Return (X, Y) of the center of cell containing provided text 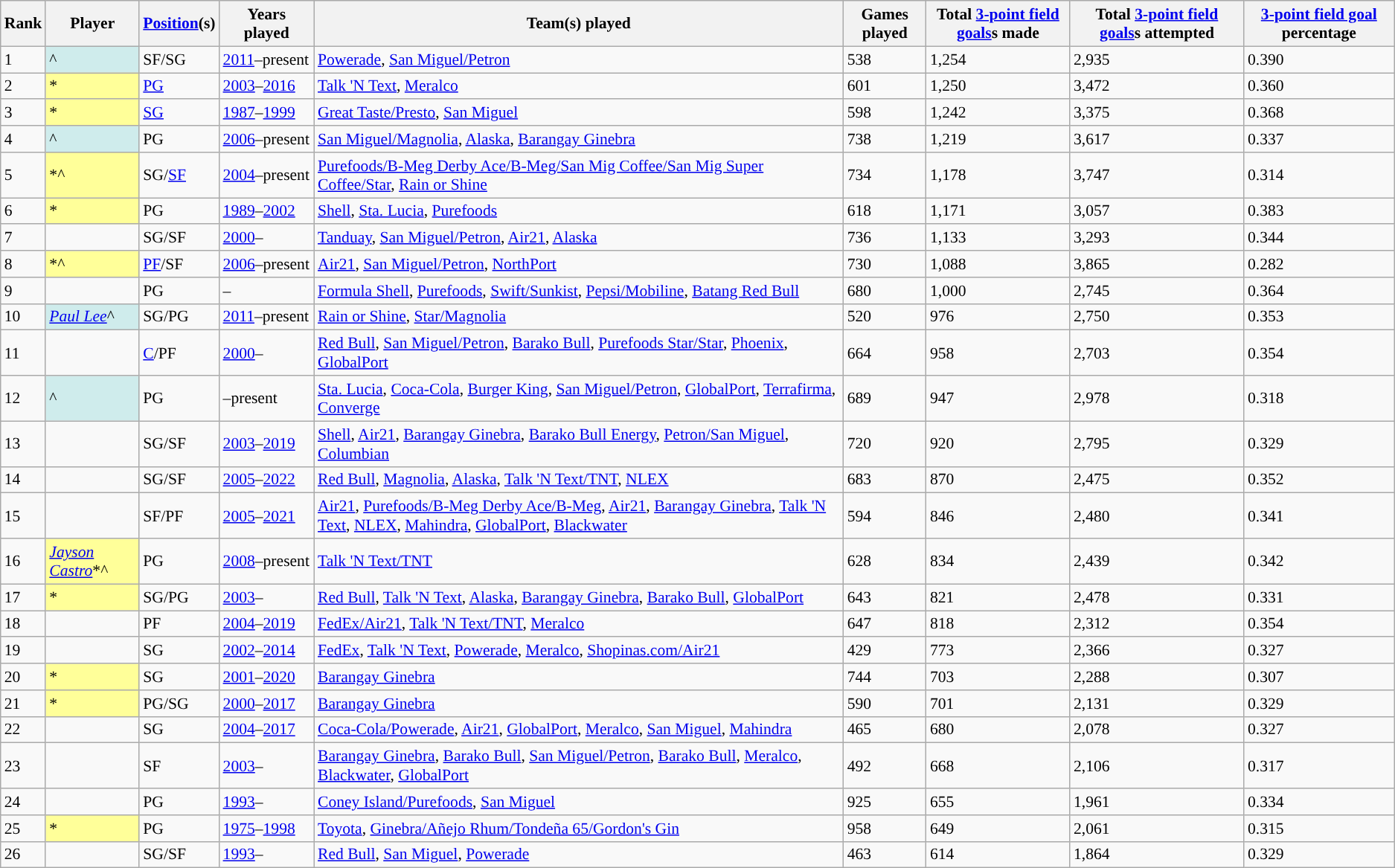
947 (998, 399)
0.344 (1319, 238)
0.390 (1319, 60)
–present (266, 399)
601 (885, 86)
492 (885, 766)
1 (24, 60)
773 (998, 651)
0.314 (1319, 176)
2,795 (1157, 443)
720 (885, 443)
17 (24, 597)
701 (998, 704)
2,106 (1157, 766)
0.334 (1319, 802)
1989–2002 (266, 211)
2,078 (1157, 730)
Toyota, Ginebra/Añejo Rhum/Tondeña 65/Gordon's Gin (579, 829)
3,057 (1157, 211)
0.315 (1319, 829)
15 (24, 516)
21 (24, 704)
Barangay Ginebra, Barako Bull, San Miguel/Petron, Barako Bull, Meralco, Blackwater, GlobalPort (579, 766)
2005–2021 (266, 516)
649 (998, 829)
FedEx, Talk 'N Text, Powerade, Meralco, Shopinas.com/Air21 (579, 651)
647 (885, 624)
3,617 (1157, 139)
C/PF (179, 353)
0.368 (1319, 113)
1,178 (998, 176)
Red Bull, Magnolia, Alaska, Talk 'N Text/TNT, NLEX (579, 480)
3,747 (1157, 176)
2,978 (1157, 399)
520 (885, 317)
Red Bull, Talk 'N Text, Alaska, Barangay Ginebra, Barako Bull, GlobalPort (579, 597)
594 (885, 516)
0.331 (1319, 597)
20 (24, 677)
2004–2017 (266, 730)
0.318 (1319, 399)
PF (179, 624)
0.383 (1319, 211)
2,750 (1157, 317)
1,219 (998, 139)
Talk 'N Text/TNT (579, 561)
Red Bull, San Miguel, Powerade (579, 855)
8 (24, 264)
1,000 (998, 291)
925 (885, 802)
Jayson Castro*^ (92, 561)
Sta. Lucia, Coca-Cola, Burger King, San Miguel/Petron, GlobalPort, Terrafirma, Converge (579, 399)
12 (24, 399)
2,366 (1157, 651)
19 (24, 651)
5 (24, 176)
2,745 (1157, 291)
Coca-Cola/Powerade, Air21, GlobalPort, Meralco, San Miguel, Mahindra (579, 730)
SF/PF (179, 516)
0.342 (1319, 561)
689 (885, 399)
2,439 (1157, 561)
2,131 (1157, 704)
2008–present (266, 561)
FedEx/Air21, Talk 'N Text/TNT, Meralco (579, 624)
0.364 (1319, 291)
PF/SF (179, 264)
Tanduay, San Miguel/Petron, Air21, Alaska (579, 238)
Rank (24, 24)
0.337 (1319, 139)
18 (24, 624)
2,935 (1157, 60)
1,254 (998, 60)
2,475 (1157, 480)
SF (179, 766)
– (266, 291)
San Miguel/Magnolia, Alaska, Barangay Ginebra (579, 139)
1,171 (998, 211)
2002–2014 (266, 651)
Games played (885, 24)
Total 3-point field goalss made (998, 24)
0.352 (1319, 480)
Air21, San Miguel/Petron, NorthPort (579, 264)
2 (24, 86)
Total 3-point field goalss attempted (1157, 24)
16 (24, 561)
9 (24, 291)
0.282 (1319, 264)
2,703 (1157, 353)
3 (24, 113)
703 (998, 677)
734 (885, 176)
1,864 (1157, 855)
14 (24, 480)
10 (24, 317)
1987–1999 (266, 113)
Position(s) (179, 24)
821 (998, 597)
13 (24, 443)
Red Bull, San Miguel/Petron, Barako Bull, Purefoods Star/Star, Phoenix, GlobalPort (579, 353)
0.317 (1319, 766)
730 (885, 264)
2,288 (1157, 677)
Shell, Sta. Lucia, Purefoods (579, 211)
628 (885, 561)
0.360 (1319, 86)
846 (998, 516)
Player (92, 24)
1,961 (1157, 802)
0.307 (1319, 677)
590 (885, 704)
1975–1998 (266, 829)
744 (885, 677)
1,250 (998, 86)
11 (24, 353)
Team(s) played (579, 24)
818 (998, 624)
2001–2020 (266, 677)
655 (998, 802)
2004–present (266, 176)
Coney Island/Purefoods, San Miguel (579, 802)
2,312 (1157, 624)
2,478 (1157, 597)
Air21, Purefoods/B-Meg Derby Ace/B-Meg, Air21, Barangay Ginebra, Talk 'N Text, NLEX, Mahindra, GlobalPort, Blackwater (579, 516)
0.341 (1319, 516)
598 (885, 113)
Great Taste/Presto, San Miguel (579, 113)
2,480 (1157, 516)
2003–2016 (266, 86)
920 (998, 443)
Powerade, San Miguel/Petron (579, 60)
736 (885, 238)
618 (885, 211)
664 (885, 353)
Years played (266, 24)
3,293 (1157, 238)
463 (885, 855)
3,375 (1157, 113)
1,133 (998, 238)
7 (24, 238)
2004–2019 (266, 624)
Shell, Air21, Barangay Ginebra, Barako Bull Energy, Petron/San Miguel, Columbian (579, 443)
Purefoods/B-Meg Derby Ace/B-Meg/San Mig Coffee/San Mig Super Coffee/Star, Rain or Shine (579, 176)
1,242 (998, 113)
Rain or Shine, Star/Magnolia (579, 317)
25 (24, 829)
2005–2022 (266, 480)
24 (24, 802)
2000–2017 (266, 704)
614 (998, 855)
668 (998, 766)
22 (24, 730)
PG/SG (179, 704)
3-point field goal percentage (1319, 24)
6 (24, 211)
23 (24, 766)
26 (24, 855)
Paul Lee^ (92, 317)
538 (885, 60)
870 (998, 480)
738 (885, 139)
Formula Shell, Purefoods, Swift/Sunkist, Pepsi/Mobiline, Batang Red Bull (579, 291)
SF/SG (179, 60)
465 (885, 730)
834 (998, 561)
429 (885, 651)
2003–2019 (266, 443)
2,061 (1157, 829)
1,088 (998, 264)
Talk 'N Text, Meralco (579, 86)
0.353 (1319, 317)
976 (998, 317)
3,865 (1157, 264)
3,472 (1157, 86)
4 (24, 139)
643 (885, 597)
683 (885, 480)
